Locate the cell with the specified text and output its [X, Y] center coordinate. 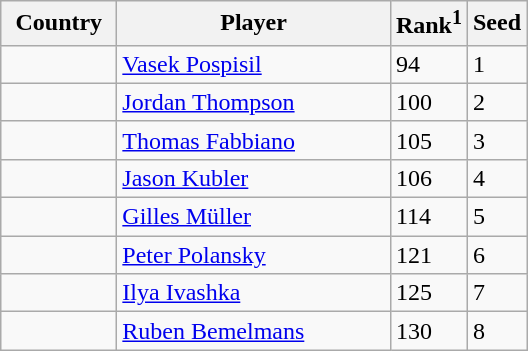
Thomas Fabbiano [254, 140]
Ilya Ivashka [254, 293]
8 [496, 331]
106 [428, 178]
1 [496, 64]
Gilles Müller [254, 217]
114 [428, 217]
105 [428, 140]
125 [428, 293]
Player [254, 24]
Vasek Pospisil [254, 64]
Ruben Bemelmans [254, 331]
Rank1 [428, 24]
4 [496, 178]
Peter Polansky [254, 255]
6 [496, 255]
Seed [496, 24]
Jason Kubler [254, 178]
Jordan Thompson [254, 102]
7 [496, 293]
100 [428, 102]
94 [428, 64]
Country [59, 24]
121 [428, 255]
130 [428, 331]
3 [496, 140]
2 [496, 102]
5 [496, 217]
